Output the [x, y] coordinate of the center of the cell containing the given text.  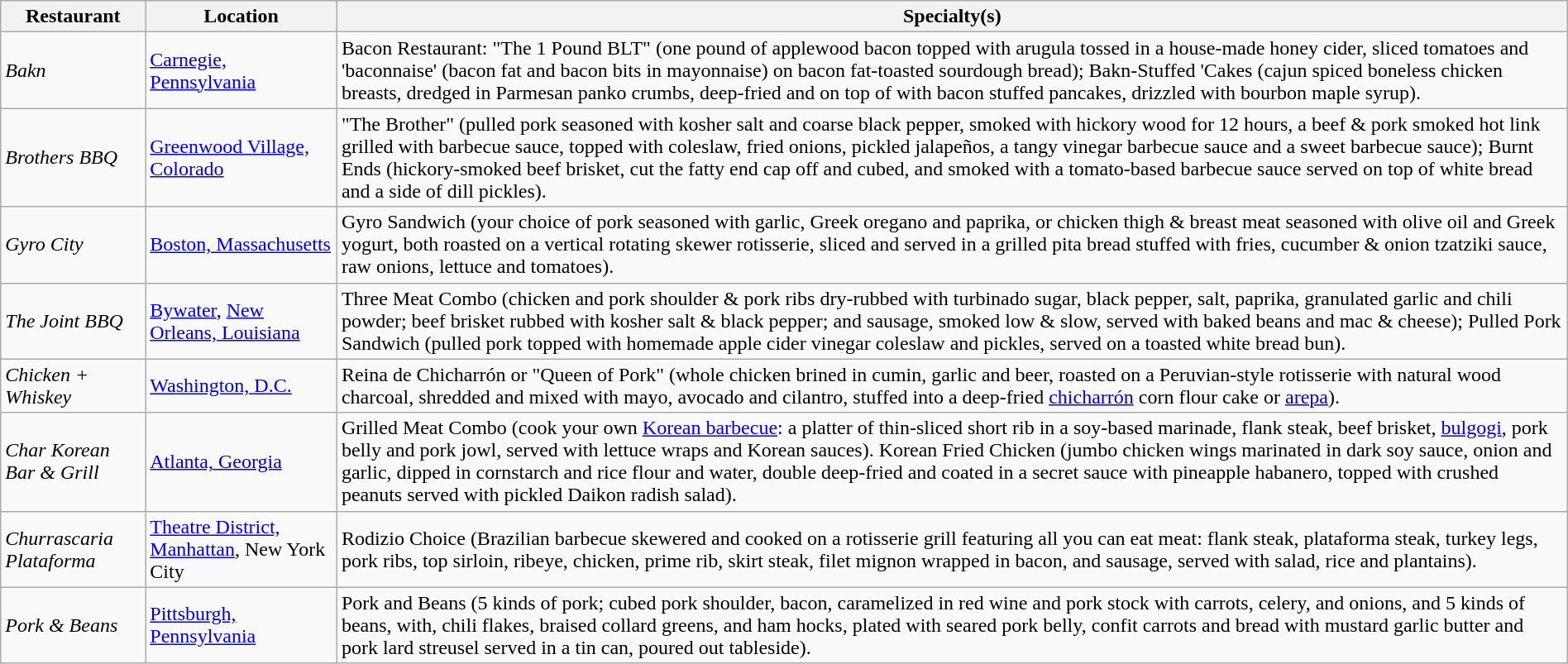
Greenwood Village, Colorado [241, 157]
Boston, Massachusetts [241, 245]
Churrascaria Plataforma [73, 549]
Theatre District, Manhattan, New York City [241, 549]
Char Korean Bar & Grill [73, 461]
Atlanta, Georgia [241, 461]
Pittsburgh, Pennsylvania [241, 625]
Chicken + Whiskey [73, 385]
Specialty(s) [952, 17]
Carnegie, Pennsylvania [241, 70]
Brothers BBQ [73, 157]
Location [241, 17]
Gyro City [73, 245]
Bakn [73, 70]
The Joint BBQ [73, 321]
Restaurant [73, 17]
Pork & Beans [73, 625]
Bywater, New Orleans, Louisiana [241, 321]
Washington, D.C. [241, 385]
